Extract the (x, y) coordinate from the center of the cell holding the provided text.  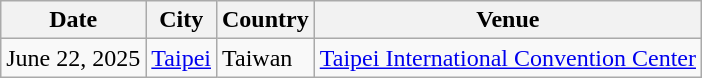
June 22, 2025 (74, 58)
City (182, 20)
Venue (508, 20)
Taipei International Convention Center (508, 58)
Date (74, 20)
Taipei (182, 58)
Taiwan (265, 58)
Country (265, 20)
